Detect which cell encompasses the target text, then output its (X, Y) center coordinate. 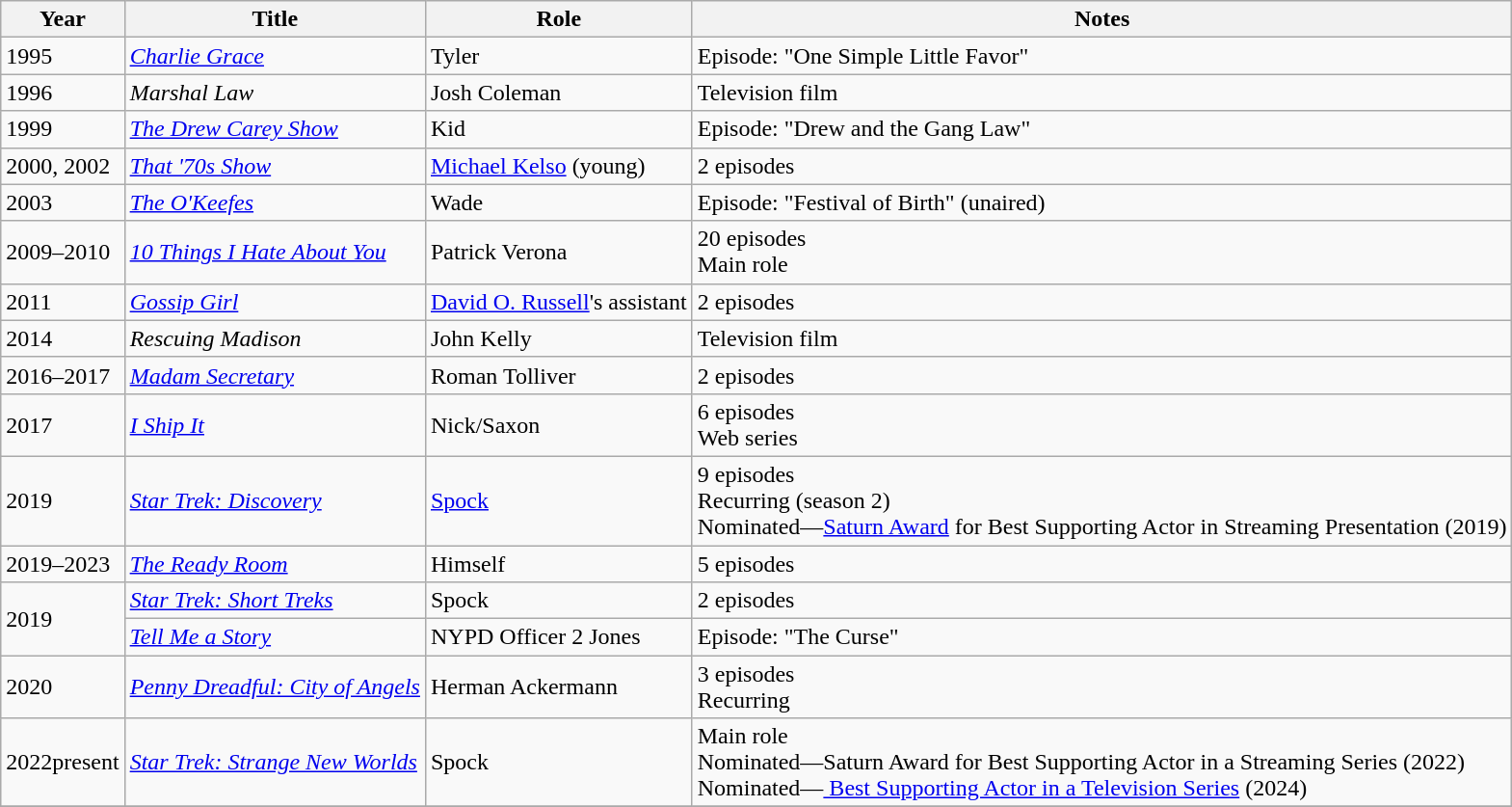
Michael Kelso (young) (559, 166)
2020 (63, 686)
5 episodes (1102, 564)
Title (275, 19)
Kid (559, 129)
2009–2010 (63, 253)
2019–2023 (63, 564)
Star Trek: Short Treks (275, 601)
The O'Keefes (275, 202)
1996 (63, 93)
Episode: "The Curse" (1102, 637)
Roman Tolliver (559, 375)
2000, 2002 (63, 166)
Madam Secretary (275, 375)
Herman Ackermann (559, 686)
John Kelly (559, 338)
2016–2017 (63, 375)
2014 (63, 338)
Penny Dreadful: City of Angels (275, 686)
1995 (63, 56)
David O. Russell's assistant (559, 302)
Tell Me a Story (275, 637)
3 episodesRecurring (1102, 686)
Episode: "Festival of Birth" (unaired) (1102, 202)
I Ship It (275, 424)
Rescuing Madison (275, 338)
9 episodesRecurring (season 2)Nominated—Saturn Award for Best Supporting Actor in Streaming Presentation (2019) (1102, 500)
Role (559, 19)
Himself (559, 564)
Charlie Grace (275, 56)
6 episodesWeb series (1102, 424)
The Ready Room (275, 564)
2011 (63, 302)
Marshal Law (275, 93)
That '70s Show (275, 166)
Tyler (559, 56)
Star Trek: Discovery (275, 500)
The Drew Carey Show (275, 129)
NYPD Officer 2 Jones (559, 637)
Patrick Verona (559, 253)
Episode: "Drew and the Gang Law" (1102, 129)
Nick/Saxon (559, 424)
Episode: "One Simple Little Favor" (1102, 56)
Year (63, 19)
2017 (63, 424)
Notes (1102, 19)
2022present (63, 763)
2003 (63, 202)
Star Trek: Strange New Worlds (275, 763)
20 episodesMain role (1102, 253)
1999 (63, 129)
Main roleNominated—Saturn Award for Best Supporting Actor in a Streaming Series (2022)Nominated— Best Supporting Actor in a Television Series (2024) (1102, 763)
Wade (559, 202)
Gossip Girl (275, 302)
Josh Coleman (559, 93)
10 Things I Hate About You (275, 253)
